Provide the [X, Y] coordinate of the cell's center where the given text is located.  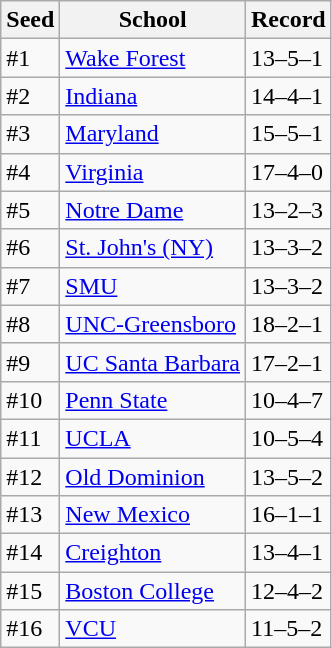
Boston College [153, 591]
Creighton [153, 553]
SMU [153, 286]
13–5–1 [288, 58]
UNC-Greensboro [153, 324]
13–2–3 [288, 210]
St. John's (NY) [153, 248]
17–2–1 [288, 362]
#11 [30, 438]
Maryland [153, 134]
#5 [30, 210]
UCLA [153, 438]
#4 [30, 172]
#3 [30, 134]
#8 [30, 324]
Record [288, 20]
12–4–2 [288, 591]
Virginia [153, 172]
#9 [30, 362]
Penn State [153, 400]
#2 [30, 96]
13–5–2 [288, 477]
15–5–1 [288, 134]
11–5–2 [288, 629]
14–4–1 [288, 96]
10–5–4 [288, 438]
#6 [30, 248]
Notre Dame [153, 210]
Indiana [153, 96]
16–1–1 [288, 515]
School [153, 20]
10–4–7 [288, 400]
18–2–1 [288, 324]
Seed [30, 20]
New Mexico [153, 515]
Wake Forest [153, 58]
#1 [30, 58]
17–4–0 [288, 172]
UC Santa Barbara [153, 362]
Old Dominion [153, 477]
#10 [30, 400]
#12 [30, 477]
#14 [30, 553]
#7 [30, 286]
13–4–1 [288, 553]
#15 [30, 591]
#16 [30, 629]
#13 [30, 515]
VCU [153, 629]
